Scan for the cell matching the given text and deliver its [X, Y] coordinate at center. 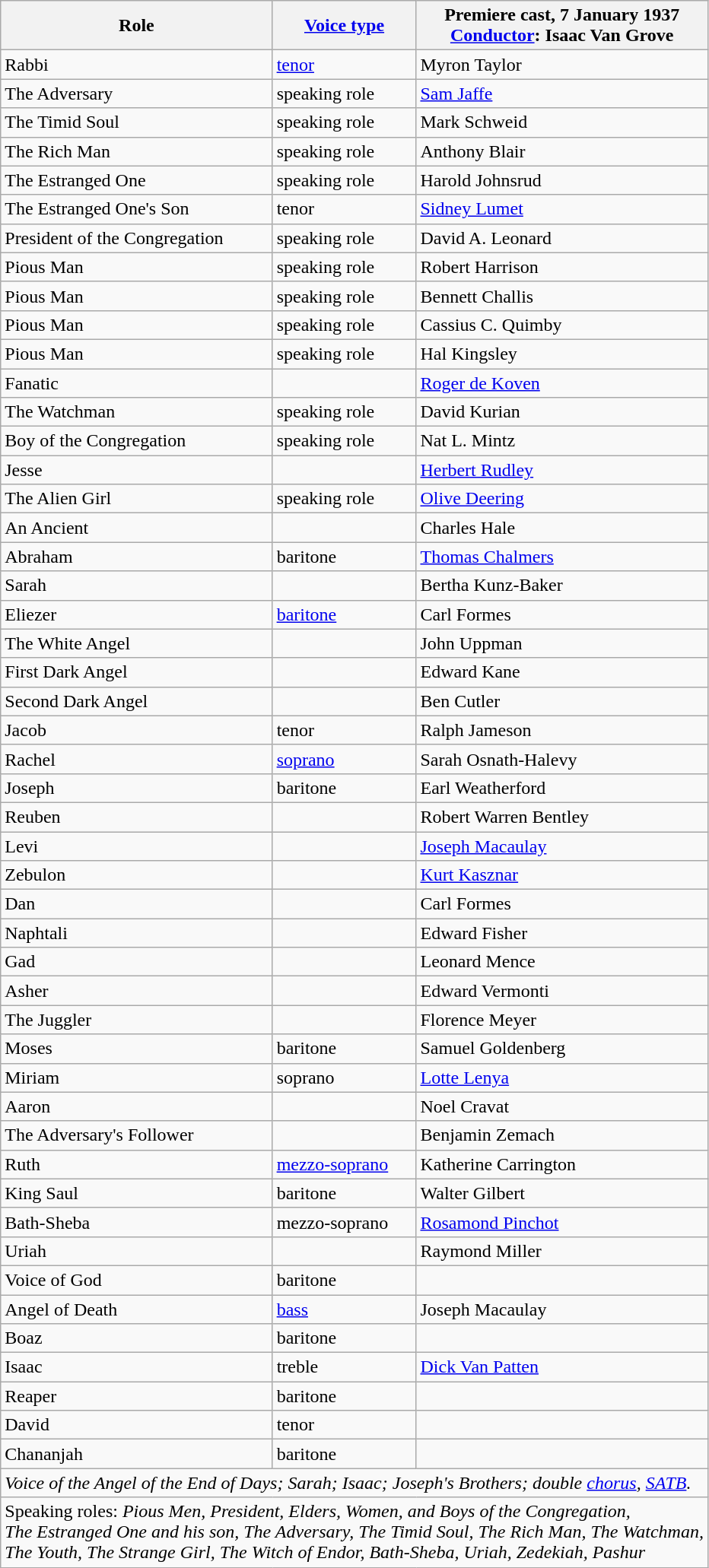
Boaz [137, 1338]
Rachel [137, 759]
Myron Taylor [562, 65]
David Kurian [562, 412]
King Saul [137, 1193]
Role [137, 26]
Sidney Lumet [562, 209]
Kurt Kasznar [562, 875]
Bennett Challis [562, 296]
Hal Kingsley [562, 354]
Voice of God [137, 1280]
Edward Kane [562, 672]
Rabbi [137, 65]
Second Dark Angel [137, 701]
Sarah [137, 586]
Dick Van Patten [562, 1367]
Ben Cutler [562, 701]
Gad [137, 962]
The Adversary's Follower [137, 1135]
Jesse [137, 470]
Roger de Koven [562, 382]
The Estranged One [137, 180]
Edward Vermonti [562, 991]
Robert Warren Bentley [562, 817]
The Juggler [137, 1020]
Premiere cast, 7 January 1937Conductor: Isaac Van Grove [562, 26]
Rosamond Pinchot [562, 1222]
Reuben [137, 817]
Edward Fisher [562, 933]
Naphtali [137, 933]
The Timid Soul [137, 122]
Bath-Sheba [137, 1222]
Benjamin Zemach [562, 1135]
Uriah [137, 1251]
An Ancient [137, 528]
Aaron [137, 1106]
Sam Jaffe [562, 94]
Levi [137, 846]
Raymond Miller [562, 1251]
Nat L. Mintz [562, 441]
David [137, 1425]
Noel Cravat [562, 1106]
Lotte Lenya [562, 1078]
Florence Meyer [562, 1020]
Walter Gilbert [562, 1193]
President of the Congregation [137, 238]
Thomas Chalmers [562, 557]
The Watchman [137, 412]
Reaper [137, 1396]
Angel of Death [137, 1309]
Anthony Blair [562, 151]
Ruth [137, 1164]
Robert Harrison [562, 267]
The White Angel [137, 643]
Abraham [137, 557]
treble [344, 1367]
Leonard Mence [562, 962]
Katherine Carrington [562, 1164]
bass [344, 1309]
Voice of the Angel of the End of Days; Sarah; Isaac; Joseph's Brothers; double chorus, SATB. [354, 1483]
The Adversary [137, 94]
Earl Weatherford [562, 788]
First Dark Angel [137, 672]
John Uppman [562, 643]
Ralph Jameson [562, 730]
Jacob [137, 730]
Cassius C. Quimby [562, 325]
Harold Johnsrud [562, 180]
David A. Leonard [562, 238]
Moses [137, 1049]
Chananjah [137, 1454]
Isaac [137, 1367]
Bertha Kunz-Baker [562, 586]
Eliezer [137, 614]
The Rich Man [137, 151]
Sarah Osnath-Halevy [562, 759]
Asher [137, 991]
Dan [137, 904]
Boy of the Congregation [137, 441]
Herbert Rudley [562, 470]
Samuel Goldenberg [562, 1049]
The Alien Girl [137, 499]
Olive Deering [562, 499]
Voice type [344, 26]
Joseph [137, 788]
Mark Schweid [562, 122]
Miriam [137, 1078]
Zebulon [137, 875]
Charles Hale [562, 528]
Fanatic [137, 382]
The Estranged One's Son [137, 209]
